Return the [x, y] coordinate for the center point of the cell that contains the specified text.  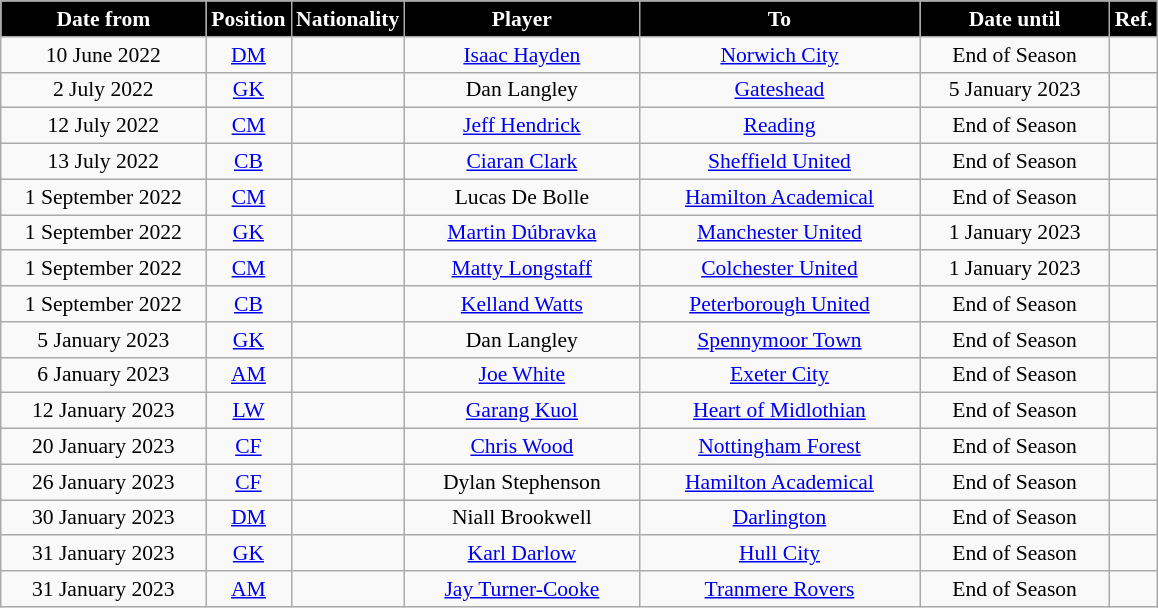
Matty Longstaff [522, 269]
Nationality [348, 19]
2 July 2022 [104, 90]
Norwich City [779, 55]
Isaac Hayden [522, 55]
Ref. [1134, 19]
13 July 2022 [104, 162]
Manchester United [779, 233]
Dylan Stephenson [522, 482]
Darlington [779, 518]
Karl Darlow [522, 554]
Date until [1015, 19]
Position [248, 19]
10 June 2022 [104, 55]
Chris Wood [522, 447]
Tranmere Rovers [779, 589]
Lucas De Bolle [522, 197]
20 January 2023 [104, 447]
12 July 2022 [104, 126]
6 January 2023 [104, 375]
LW [248, 411]
Hull City [779, 554]
Niall Brookwell [522, 518]
26 January 2023 [104, 482]
Ciaran Clark [522, 162]
Colchester United [779, 269]
Spennymoor Town [779, 340]
Exeter City [779, 375]
Joe White [522, 375]
Garang Kuol [522, 411]
Jeff Hendrick [522, 126]
30 January 2023 [104, 518]
Jay Turner-Cooke [522, 589]
Nottingham Forest [779, 447]
Sheffield United [779, 162]
Reading [779, 126]
12 January 2023 [104, 411]
Gateshead [779, 90]
Player [522, 19]
Martin Dúbravka [522, 233]
Date from [104, 19]
Kelland Watts [522, 304]
Peterborough United [779, 304]
Heart of Midlothian [779, 411]
To [779, 19]
